Detect which cell encompasses the target text, then output its [X, Y] center coordinate. 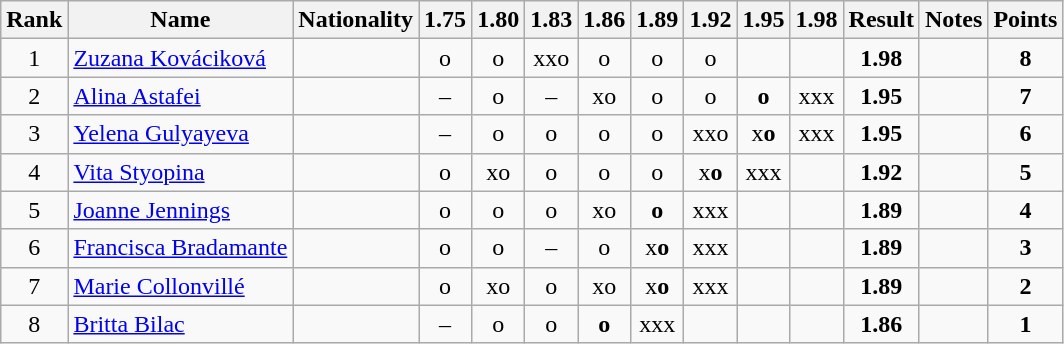
Marie Collonvillé [180, 286]
Britta Bilac [180, 324]
Joanne Jennings [180, 210]
Notes [953, 20]
Rank [34, 20]
Alina Astafei [180, 96]
1.80 [498, 20]
Vita Styopina [180, 172]
Result [881, 20]
Yelena Gulyayeva [180, 134]
Zuzana Kováciková [180, 58]
Name [180, 20]
1.75 [446, 20]
Francisca Bradamante [180, 248]
1.83 [552, 20]
Nationality [356, 20]
Points [1026, 20]
